Locate the cell with the specified text and output its (X, Y) center coordinate. 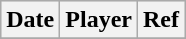
Date (30, 20)
Ref (160, 20)
Player (99, 20)
